From the cell containing the given text, extract its center point as [X, Y] coordinate. 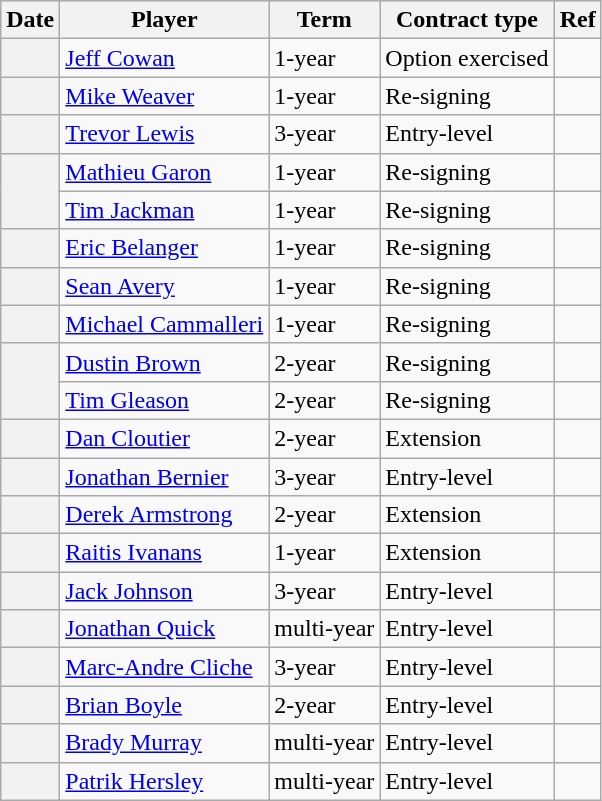
Ref [578, 20]
Brady Murray [164, 743]
Tim Jackman [164, 210]
Dan Cloutier [164, 438]
Michael Cammalleri [164, 324]
Eric Belanger [164, 248]
Player [164, 20]
Option exercised [467, 58]
Dustin Brown [164, 362]
Term [324, 20]
Raitis Ivanans [164, 553]
Jonathan Bernier [164, 477]
Jack Johnson [164, 591]
Date [30, 20]
Trevor Lewis [164, 134]
Tim Gleason [164, 400]
Derek Armstrong [164, 515]
Jeff Cowan [164, 58]
Mathieu Garon [164, 172]
Contract type [467, 20]
Marc-Andre Cliche [164, 667]
Patrik Hersley [164, 781]
Sean Avery [164, 286]
Mike Weaver [164, 96]
Brian Boyle [164, 705]
Jonathan Quick [164, 629]
